Find where the given text appears and provide that cell's center as [X, Y] coordinate. 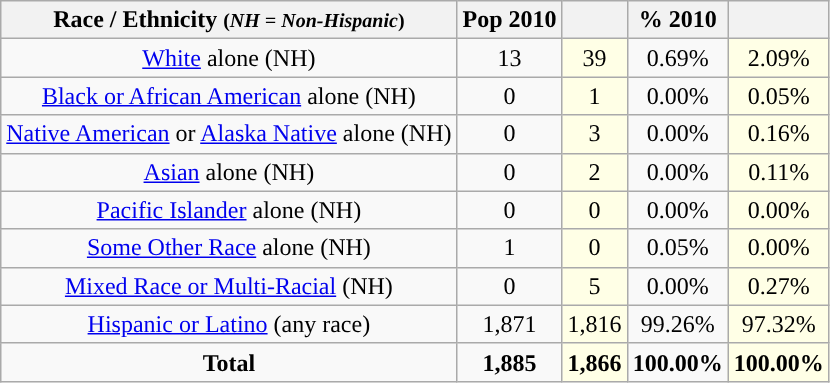
2.09% [778, 58]
Black or African American alone (NH) [229, 96]
1,885 [510, 362]
Some Other Race alone (NH) [229, 248]
0.11% [778, 172]
% 2010 [678, 20]
3 [594, 134]
99.26% [678, 324]
Hispanic or Latino (any race) [229, 324]
Pop 2010 [510, 20]
1,871 [510, 324]
0.69% [678, 58]
39 [594, 58]
2 [594, 172]
0.16% [778, 134]
Native American or Alaska Native alone (NH) [229, 134]
97.32% [778, 324]
Race / Ethnicity (NH = Non-Hispanic) [229, 20]
5 [594, 286]
Pacific Islander alone (NH) [229, 210]
Asian alone (NH) [229, 172]
0.27% [778, 286]
Mixed Race or Multi-Racial (NH) [229, 286]
Total [229, 362]
1,866 [594, 362]
13 [510, 58]
White alone (NH) [229, 58]
1,816 [594, 324]
